Determine the (x, y) coordinate at the center of the cell enclosing the given text.  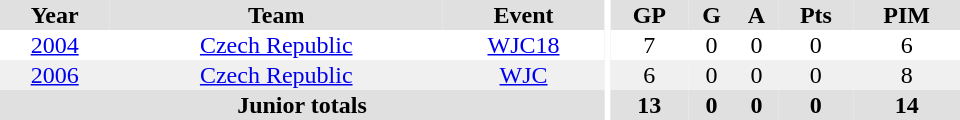
8 (906, 75)
WJC (524, 75)
A (757, 15)
13 (649, 105)
14 (906, 105)
Year (54, 15)
WJC18 (524, 45)
Team (276, 15)
G (711, 15)
Junior totals (302, 105)
Event (524, 15)
7 (649, 45)
2004 (54, 45)
PIM (906, 15)
GP (649, 15)
Pts (816, 15)
2006 (54, 75)
